Scan for the cell matching the given text and deliver its (x, y) coordinate at center. 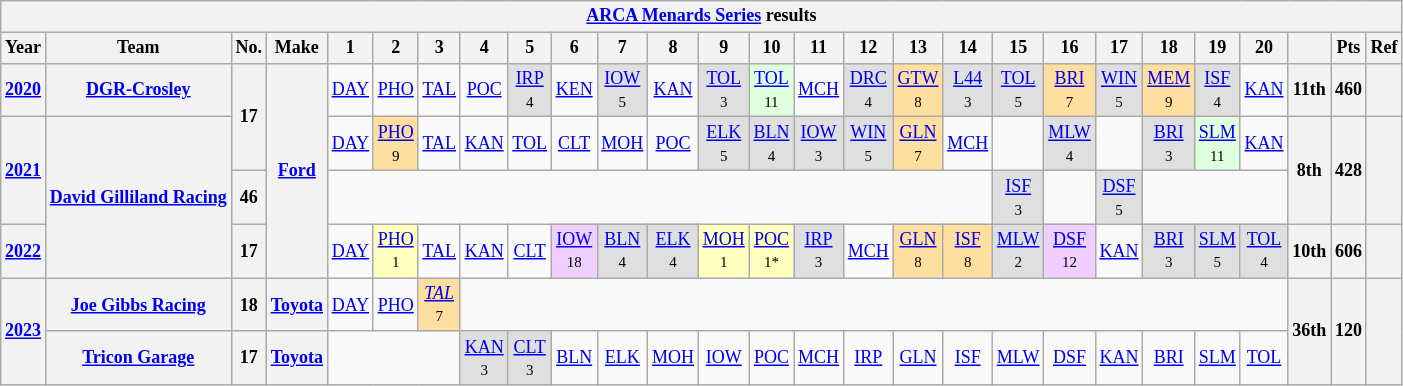
IOW (724, 358)
SLM11 (1217, 144)
16 (1070, 48)
IOW5 (622, 90)
2021 (24, 170)
428 (1349, 170)
IOW3 (819, 144)
TAL7 (439, 305)
MLW (1018, 358)
9 (724, 48)
GTW8 (918, 90)
DSF12 (1070, 251)
KAN3 (484, 358)
GLN8 (918, 251)
2023 (24, 332)
DRC4 (868, 90)
MLW4 (1070, 144)
5 (530, 48)
8 (674, 48)
2 (396, 48)
PHO1 (396, 251)
6 (574, 48)
10th (1310, 251)
19 (1217, 48)
David Gilliland Racing (138, 198)
ELK4 (674, 251)
Joe Gibbs Racing (138, 305)
12 (868, 48)
IRP3 (819, 251)
MEM9 (1169, 90)
DSF5 (1119, 197)
DGR-Crosley (138, 90)
MOH1 (724, 251)
TOL11 (772, 90)
L443 (968, 90)
3 (439, 48)
Make (296, 48)
13 (918, 48)
14 (968, 48)
SLM5 (1217, 251)
7 (622, 48)
GLN7 (918, 144)
15 (1018, 48)
36th (1310, 332)
ELK5 (724, 144)
BRI7 (1070, 90)
2022 (24, 251)
2020 (24, 90)
GLN (918, 358)
BLN (574, 358)
ELK (622, 358)
10 (772, 48)
11th (1310, 90)
ISF3 (1018, 197)
460 (1349, 90)
20 (1264, 48)
120 (1349, 332)
4 (484, 48)
Tricon Garage (138, 358)
IOW18 (574, 251)
11 (819, 48)
ISF4 (1217, 90)
BRI (1169, 358)
ISF8 (968, 251)
Ford (296, 170)
IRP (868, 358)
CLT3 (530, 358)
1 (350, 48)
Year (24, 48)
MLW2 (1018, 251)
POC1* (772, 251)
TOL3 (724, 90)
Ref (1384, 48)
46 (248, 197)
DSF (1070, 358)
No. (248, 48)
606 (1349, 251)
TOL5 (1018, 90)
TOL4 (1264, 251)
SLM (1217, 358)
PHO9 (396, 144)
ISF (968, 358)
KEN (574, 90)
8th (1310, 170)
IRP4 (530, 90)
ARCA Menards Series results (702, 16)
Pts (1349, 48)
Team (138, 48)
